Return [X, Y] of the center of cell containing provided text 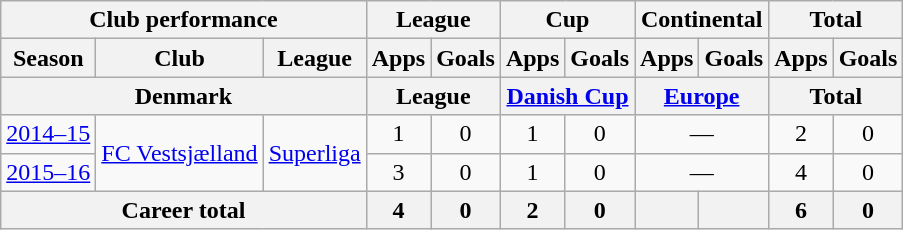
Europe [702, 96]
Cup [567, 20]
2015–16 [48, 172]
FC Vestsjælland [180, 153]
6 [801, 210]
3 [398, 172]
Season [48, 58]
Club [180, 58]
Denmark [184, 96]
Career total [184, 210]
2014–15 [48, 134]
Danish Cup [567, 96]
Continental [702, 20]
Superliga [314, 153]
Club performance [184, 20]
